Detect which cell encompasses the target text, then output its [x, y] center coordinate. 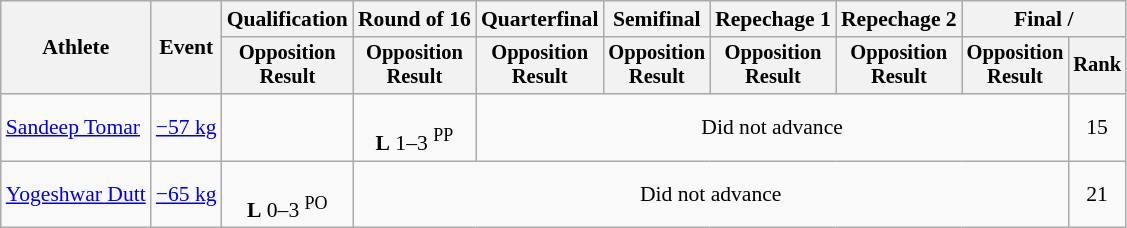
Qualification [288, 19]
L 0–3 PO [288, 194]
21 [1097, 194]
−65 kg [186, 194]
Repechage 2 [899, 19]
Quarterfinal [540, 19]
Repechage 1 [773, 19]
L 1–3 PP [414, 128]
Athlete [76, 48]
Final / [1044, 19]
15 [1097, 128]
Sandeep Tomar [76, 128]
Semifinal [656, 19]
Yogeshwar Dutt [76, 194]
Event [186, 48]
Round of 16 [414, 19]
−57 kg [186, 128]
Rank [1097, 66]
